Locate the cell with the specified text and output its (X, Y) center coordinate. 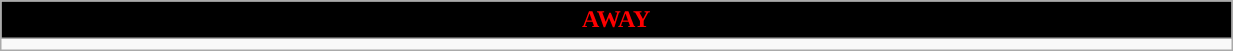
AWAY (616, 20)
